Return (x, y) of the center of cell containing provided text 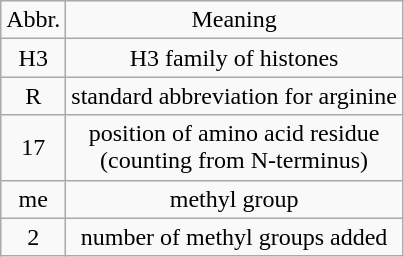
methyl group (234, 199)
R (34, 96)
number of methyl groups added (234, 237)
position of amino acid residue(counting from N-terminus) (234, 148)
standard abbreviation for arginine (234, 96)
H3 (34, 58)
2 (34, 237)
Meaning (234, 20)
H3 family of histones (234, 58)
17 (34, 148)
Abbr. (34, 20)
me (34, 199)
